Detect which cell encompasses the target text, then output its (x, y) center coordinate. 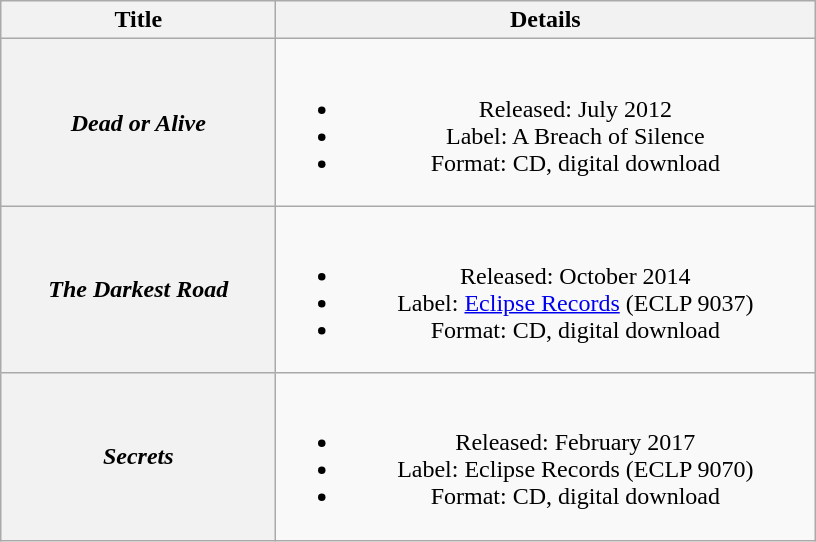
Dead or Alive (138, 122)
Released: July 2012Label: A Breach of SilenceFormat: CD, digital download (546, 122)
Title (138, 20)
Released: October 2014Label: Eclipse Records (ECLP 9037)Format: CD, digital download (546, 290)
The Darkest Road (138, 290)
Secrets (138, 456)
Released: February 2017Label: Eclipse Records (ECLP 9070)Format: CD, digital download (546, 456)
Details (546, 20)
